Detect which cell encompasses the target text, then output its (X, Y) center coordinate. 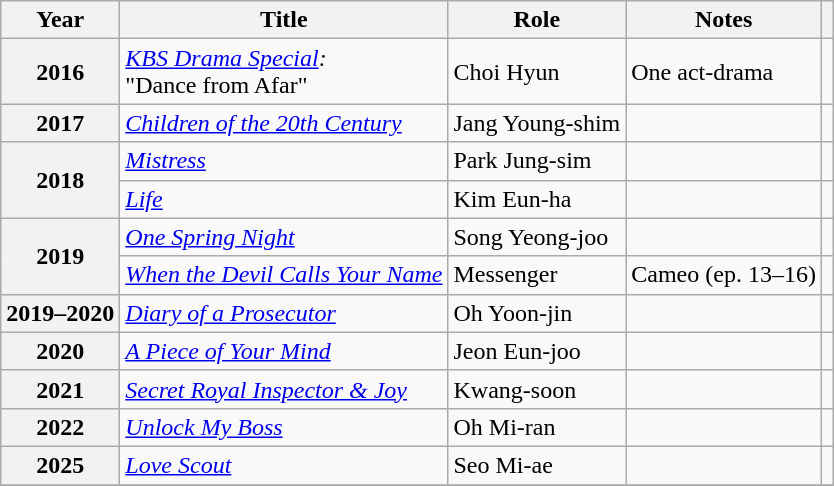
2017 (60, 123)
KBS Drama Special:"Dance from Afar" (284, 72)
Seo Mi-ae (537, 465)
Oh Yoon-jin (537, 313)
2020 (60, 351)
Kim Eun-ha (537, 199)
Role (537, 20)
One act-drama (724, 72)
Choi Hyun (537, 72)
Park Jung-sim (537, 161)
2018 (60, 180)
Unlock My Boss (284, 427)
Children of the 20th Century (284, 123)
2016 (60, 72)
Year (60, 20)
A Piece of Your Mind (284, 351)
Love Scout (284, 465)
Secret Royal Inspector & Joy (284, 389)
2021 (60, 389)
Song Yeong-joo (537, 237)
2019 (60, 256)
One Spring Night (284, 237)
Jeon Eun-joo (537, 351)
Title (284, 20)
Oh Mi-ran (537, 427)
Messenger (537, 275)
Notes (724, 20)
When the Devil Calls Your Name (284, 275)
2025 (60, 465)
2022 (60, 427)
Life (284, 199)
2019–2020 (60, 313)
Cameo (ep. 13–16) (724, 275)
Mistress (284, 161)
Kwang-soon (537, 389)
Diary of a Prosecutor (284, 313)
Jang Young-shim (537, 123)
